From the cell containing the given text, extract its center point as (X, Y) coordinate. 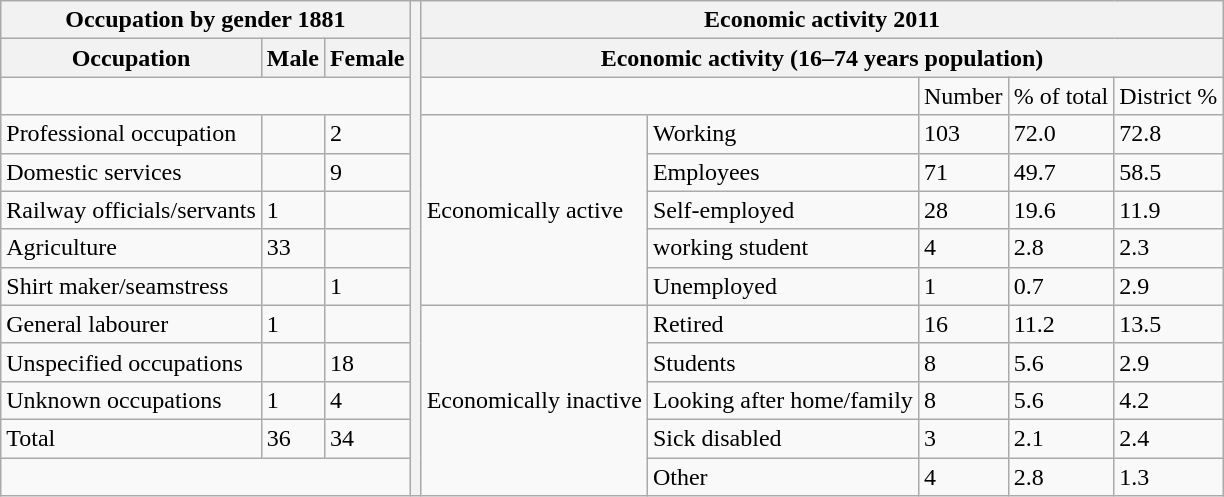
Unknown occupations (132, 400)
Male (292, 58)
58.5 (1168, 172)
Retired (782, 324)
Occupation (132, 58)
71 (963, 172)
0.7 (1061, 286)
Economic activity 2011 (822, 20)
working student (782, 248)
13.5 (1168, 324)
11.2 (1061, 324)
72.0 (1061, 134)
Unspecified occupations (132, 362)
1.3 (1168, 477)
33 (292, 248)
Students (782, 362)
Number (963, 96)
Employees (782, 172)
2.1 (1061, 438)
Total (132, 438)
28 (963, 210)
District % (1168, 96)
36 (292, 438)
Working (782, 134)
Female (367, 58)
Self-employed (782, 210)
Looking after home/family (782, 400)
4.2 (1168, 400)
% of total (1061, 96)
Other (782, 477)
72.8 (1168, 134)
11.9 (1168, 210)
Domestic services (132, 172)
Economically active (534, 210)
9 (367, 172)
Professional occupation (132, 134)
34 (367, 438)
19.6 (1061, 210)
49.7 (1061, 172)
Unemployed (782, 286)
2.4 (1168, 438)
Agriculture (132, 248)
Occupation by gender 1881 (206, 20)
Economically inactive (534, 400)
2 (367, 134)
3 (963, 438)
Railway officials/servants (132, 210)
Economic activity (16–74 years population) (822, 58)
General labourer (132, 324)
103 (963, 134)
Sick disabled (782, 438)
16 (963, 324)
2.3 (1168, 248)
Shirt maker/seamstress (132, 286)
18 (367, 362)
